Return [x, y] of the center of cell containing provided text 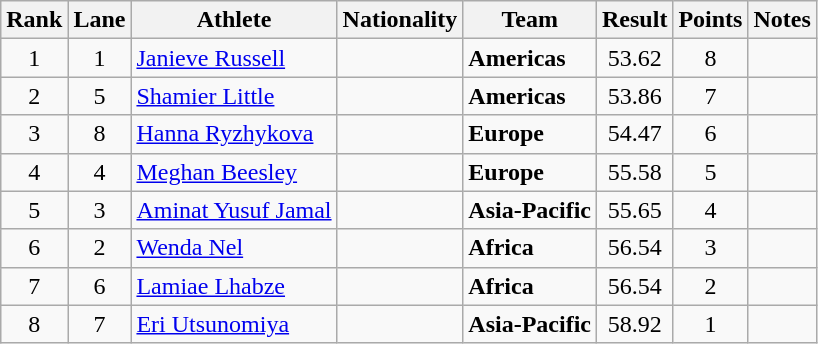
55.58 [635, 172]
Points [710, 20]
55.65 [635, 210]
Aminat Yusuf Jamal [234, 210]
54.47 [635, 134]
Eri Utsunomiya [234, 324]
Lamiae Lhabze [234, 286]
Shamier Little [234, 96]
Hanna Ryzhykova [234, 134]
Result [635, 20]
53.86 [635, 96]
Lane [100, 20]
Meghan Beesley [234, 172]
Nationality [400, 20]
58.92 [635, 324]
Team [530, 20]
Janieve Russell [234, 58]
Wenda Nel [234, 248]
Notes [782, 20]
Athlete [234, 20]
53.62 [635, 58]
Rank [34, 20]
